Return (x, y) of the center of cell containing provided text 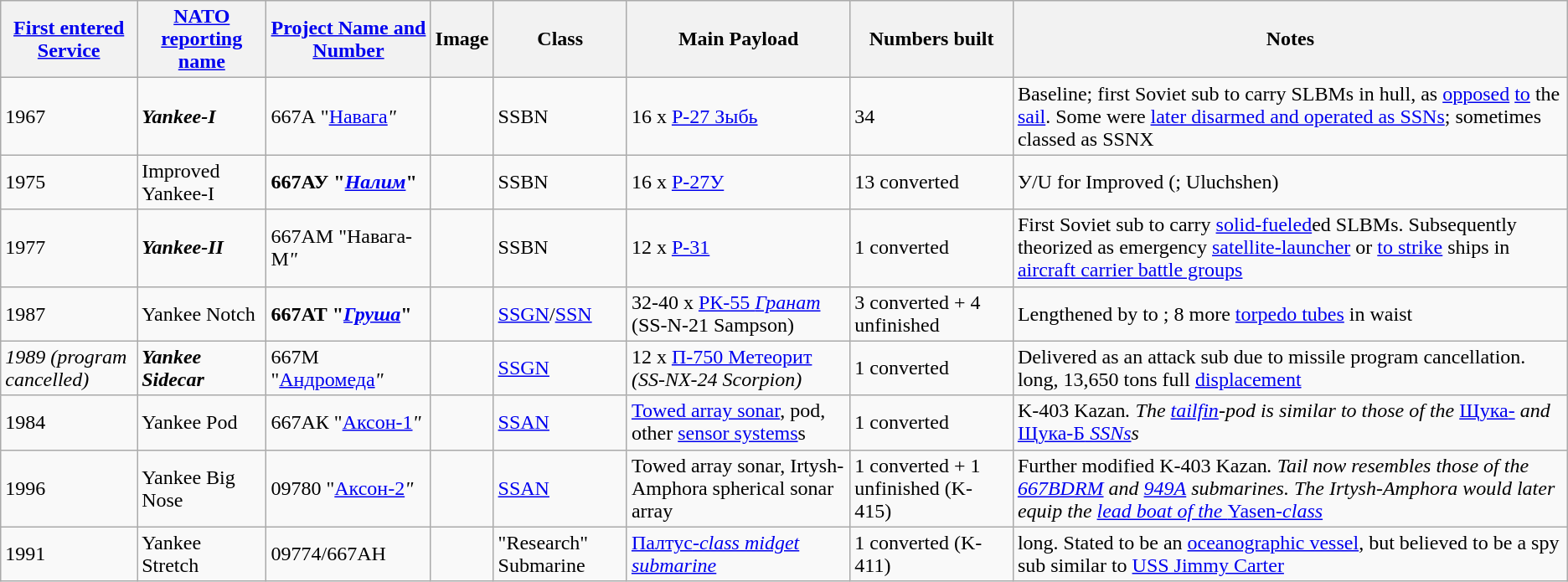
Towed array sonar, Irtysh-Amphora spherical sonar array (738, 488)
У/U for Improved (; Uluchshen) (1290, 183)
NATO reporting name (202, 39)
Image (462, 39)
First entered Service (69, 39)
1975 (69, 183)
Project Name and Number (348, 39)
Baseline; first Soviet sub to carry SLBMs in hull, as opposed to the sail. Some were later disarmed and operated as SSNs; sometimes classed as SSNX (1290, 116)
667АК "Аксон-1" (348, 422)
K-403 Kazan. The tailfin-pod is similar to those of the Щука- and Щука-Б SSNss (1290, 422)
13 converted (931, 183)
Палтус-class midget submarine (738, 554)
Main Payload (738, 39)
Yankee Big Nose (202, 488)
34 (931, 116)
32-40 x РК-55 Гранат (SS-N-21 Sampson) (738, 313)
Notes (1290, 39)
Class (560, 39)
Yankee-II (202, 248)
1996 (69, 488)
Yankee Stretch (202, 554)
1989 (program cancelled) (69, 368)
667АМ "Навага-М" (348, 248)
667АТ "Груша" (348, 313)
SSGN (560, 368)
1 converted (K-411) (931, 554)
1967 (69, 116)
1977 (69, 248)
12 x Р-31 (738, 248)
Yankee-I (202, 116)
Lengthened by to ; 8 more torpedo tubes in waist (1290, 313)
09780 "Аксон-2" (348, 488)
long. Stated to be an oceanographic vessel, but believed to be a spy sub similar to USS Jimmy Carter (1290, 554)
Yankee Sidecar (202, 368)
667М "Андромеда" (348, 368)
12 x П-750 Метеорит (SS-NX-24 Scorpion) (738, 368)
1 converted + 1 unfinished (K-415) (931, 488)
667АУ "Налим" (348, 183)
Improved Yankee-I (202, 183)
09774/667АН (348, 554)
Delivered as an attack sub due to missile program cancellation. long, 13,650 tons full displacement (1290, 368)
667А "Навага" (348, 116)
Numbers built (931, 39)
1991 (69, 554)
16 x Р-27 Зыбь (738, 116)
Yankee Notch (202, 313)
SSGN/SSN (560, 313)
3 converted + 4 unfinished (931, 313)
"Research" Submarine (560, 554)
Towed array sonar, pod, other sensor systemss (738, 422)
16 x Р-27У (738, 183)
Yankee Pod (202, 422)
1984 (69, 422)
1987 (69, 313)
